Find where the given text appears and provide that cell's center as (x, y) coordinate. 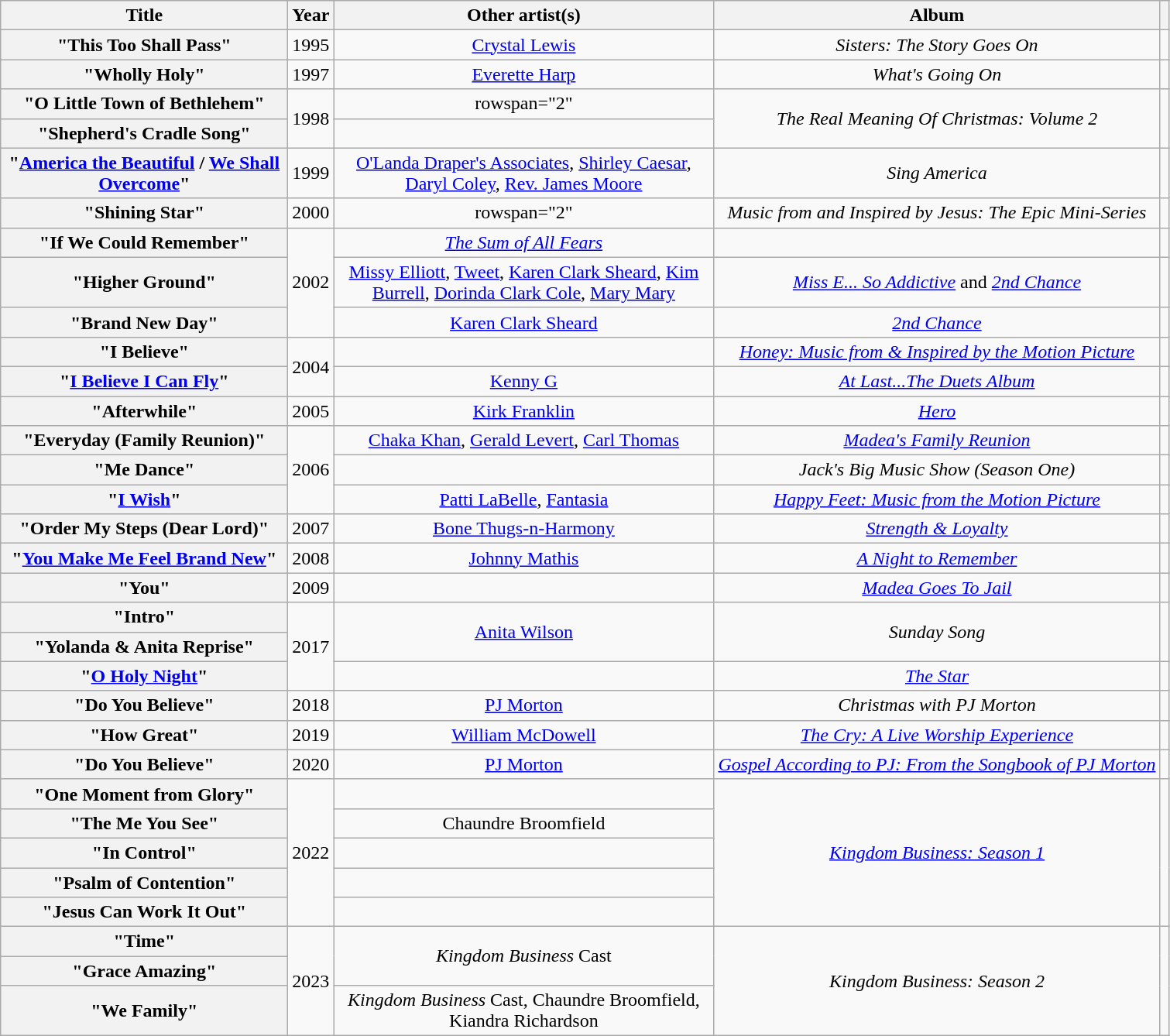
Other artist(s) (523, 15)
Miss E... So Addictive and 2nd Chance (937, 282)
Chaundre Broomfield (523, 823)
"Shining Star" (144, 213)
2002 (311, 282)
"I Believe" (144, 352)
"You Make Me Feel Brand New" (144, 558)
"If We Could Remember" (144, 242)
The Cry: A Live Worship Experience (937, 735)
"One Moment from Glory" (144, 794)
Everette Harp (523, 74)
2004 (311, 366)
Kingdom Business Cast, Chaundre Broomfield, Kiandra Richardson (523, 1011)
Kingdom Business: Season 2 (937, 982)
Sisters: The Story Goes On (937, 45)
Madea Goes To Jail (937, 588)
Album (937, 15)
2nd Chance (937, 322)
2020 (311, 764)
"Grace Amazing" (144, 971)
"Time" (144, 942)
Gospel According to PJ: From the Songbook of PJ Morton (937, 764)
Kingdom Business Cast (523, 956)
2023 (311, 982)
"You" (144, 588)
Chaka Khan, Gerald Levert, Carl Thomas (523, 441)
Honey: Music from & Inspired by the Motion Picture (937, 352)
Bone Thugs-n-Harmony (523, 529)
1995 (311, 45)
Christmas with PJ Morton (937, 705)
"America the Beautiful / We Shall Overcome" (144, 173)
"Wholly Holy" (144, 74)
2007 (311, 529)
"I Wish" (144, 499)
The Star (937, 676)
Patti LaBelle, Fantasia (523, 499)
Sunday Song (937, 632)
Happy Feet: Music from the Motion Picture (937, 499)
1997 (311, 74)
Missy Elliott, Tweet, Karen Clark Sheard, Kim Burrell, Dorinda Clark Cole, Mary Mary (523, 282)
"Intro" (144, 617)
1999 (311, 173)
Johnny Mathis (523, 558)
The Real Meaning Of Christmas: Volume 2 (937, 118)
"The Me You See" (144, 823)
2005 (311, 411)
"Yolanda & Anita Reprise" (144, 647)
"This Too Shall Pass" (144, 45)
Crystal Lewis (523, 45)
"O Little Town of Bethlehem" (144, 104)
1998 (311, 118)
2008 (311, 558)
"We Family" (144, 1011)
"Psalm of Contention" (144, 882)
Strength & Loyalty (937, 529)
O'Landa Draper's Associates, Shirley Caesar, Daryl Coley, Rev. James Moore (523, 173)
Year (311, 15)
"Me Dance" (144, 470)
At Last...The Duets Album (937, 381)
2000 (311, 213)
"Jesus Can Work It Out" (144, 912)
A Night to Remember (937, 558)
2019 (311, 735)
2006 (311, 470)
Anita Wilson (523, 632)
Jack's Big Music Show (Season One) (937, 470)
"I Believe I Can Fly" (144, 381)
"In Control" (144, 852)
Sing America (937, 173)
"Order My Steps (Dear Lord)" (144, 529)
Music from and Inspired by Jesus: The Epic Mini-Series (937, 213)
2018 (311, 705)
Karen Clark Sheard (523, 322)
The Sum of All Fears (523, 242)
Kenny G (523, 381)
2017 (311, 647)
William McDowell (523, 735)
Madea's Family Reunion (937, 441)
What's Going On (937, 74)
"Everyday (Family Reunion)" (144, 441)
"Afterwhile" (144, 411)
2022 (311, 852)
"How Great" (144, 735)
Kirk Franklin (523, 411)
Kingdom Business: Season 1 (937, 852)
Hero (937, 411)
2009 (311, 588)
"O Holy Night" (144, 676)
"Brand New Day" (144, 322)
"Shepherd's Cradle Song" (144, 133)
"Higher Ground" (144, 282)
Title (144, 15)
